Identify which cell holds the provided text, then report its [X, Y] central coordinate. 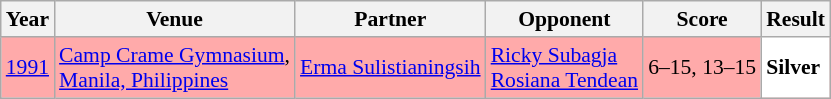
Erma Sulistianingsih [390, 68]
Opponent [564, 19]
Venue [174, 19]
6–15, 13–15 [702, 68]
Result [796, 19]
1991 [28, 68]
Year [28, 19]
Score [702, 19]
Partner [390, 19]
Ricky Subagja Rosiana Tendean [564, 68]
Silver [796, 68]
Camp Crame Gymnasium,Manila, Philippines [174, 68]
